Extract the [x, y] coordinate from the center of the cell holding the provided text.  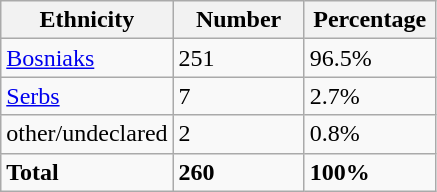
Total [87, 172]
Serbs [87, 96]
96.5% [370, 58]
Number [238, 20]
100% [370, 172]
7 [238, 96]
2.7% [370, 96]
0.8% [370, 134]
Ethnicity [87, 20]
2 [238, 134]
Bosniaks [87, 58]
Percentage [370, 20]
251 [238, 58]
other/undeclared [87, 134]
260 [238, 172]
